Capture the cell that displays the provided text and extract its [x, y] central coordinate. 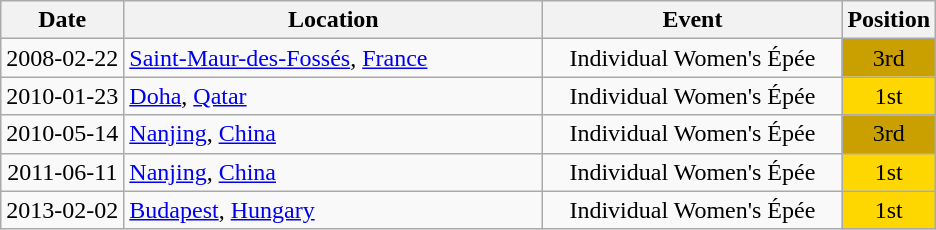
Date [62, 20]
2010-05-14 [62, 134]
2013-02-02 [62, 210]
Position [889, 20]
Event [692, 20]
2010-01-23 [62, 96]
Location [334, 20]
Doha, Qatar [334, 96]
2008-02-22 [62, 58]
Saint-Maur-des-Fossés, France [334, 58]
2011-06-11 [62, 172]
Budapest, Hungary [334, 210]
